Search for the cell housing the specified text and yield its (X, Y) center coordinate. 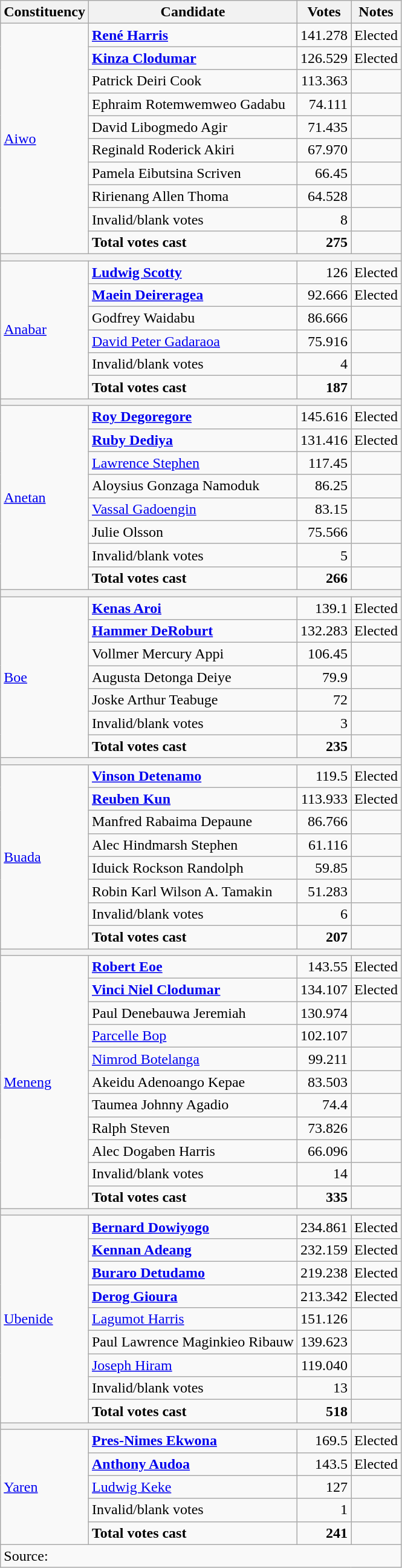
213.342 (324, 1296)
86.766 (324, 822)
59.85 (324, 868)
Ludwig Keke (192, 1487)
219.238 (324, 1273)
David Libogmedo Agir (192, 127)
Robert Eoe (192, 967)
Meneng (45, 1082)
335 (324, 1197)
Ralph Steven (192, 1128)
Reginald Roderick Akiri (192, 150)
113.933 (324, 799)
Kinza Clodumar (192, 58)
Hammer DeRoburt (192, 631)
145.616 (324, 417)
75.916 (324, 341)
5 (324, 555)
Constituency (45, 12)
Maein Deireragea (192, 295)
Iduick Rockson Randolph (192, 868)
Alec Dogaben Harris (192, 1151)
187 (324, 387)
83.503 (324, 1082)
Candidate (192, 12)
169.5 (324, 1441)
Ruby Dediya (192, 440)
Akeidu Adenoango Kepae (192, 1082)
66.096 (324, 1151)
141.278 (324, 35)
4 (324, 364)
99.211 (324, 1059)
Aloysius Gonzaga Namoduk (192, 486)
131.416 (324, 440)
Robin Karl Wilson A. Tamakin (192, 891)
119.040 (324, 1365)
67.970 (324, 150)
232.159 (324, 1250)
61.116 (324, 845)
Paul Denebauwa Jeremiah (192, 1013)
6 (324, 914)
Lagumot Harris (192, 1319)
Votes (324, 12)
Ririenang Allen Thoma (192, 196)
Kenas Aroi (192, 608)
Vassal Gadoengin (192, 509)
Vinci Niel Clodumar (192, 990)
Yaren (45, 1487)
71.435 (324, 127)
86.666 (324, 318)
126.529 (324, 58)
Ephraim Rotemwemweo Gadabu (192, 104)
Parcelle Bop (192, 1036)
Vollmer Mercury Appi (192, 654)
143.5 (324, 1464)
139.623 (324, 1342)
Kennan Adeang (192, 1250)
119.5 (324, 776)
Boe (45, 677)
Godfrey Waidabu (192, 318)
Bernard Dowiyogo (192, 1227)
Reuben Kun (192, 799)
1 (324, 1510)
Buraro Detudamo (192, 1273)
207 (324, 937)
Julie Olsson (192, 532)
Vinson Detenamo (192, 776)
Ubenide (45, 1319)
Aiwo (45, 139)
132.283 (324, 631)
275 (324, 242)
14 (324, 1174)
Notes (376, 12)
David Peter Gadaraoa (192, 341)
8 (324, 219)
Joseph Hiram (192, 1365)
Patrick Deiri Cook (192, 81)
113.363 (324, 81)
Paul Lawrence Maginkieo Ribauw (192, 1342)
Lawrence Stephen (192, 463)
106.45 (324, 654)
13 (324, 1388)
92.666 (324, 295)
Nimrod Botelanga (192, 1059)
Buada (45, 856)
134.107 (324, 990)
Anetan (45, 497)
René Harris (192, 35)
102.107 (324, 1036)
143.55 (324, 967)
Anabar (45, 329)
72 (324, 700)
Manfred Rabaima Depaune (192, 822)
130.974 (324, 1013)
Roy Degoregore (192, 417)
86.25 (324, 486)
Anthony Audoa (192, 1464)
127 (324, 1487)
518 (324, 1411)
74.111 (324, 104)
Taumea Johnny Agadio (192, 1105)
83.15 (324, 509)
Alec Hindmarsh Stephen (192, 845)
79.9 (324, 677)
126 (324, 272)
66.45 (324, 173)
73.826 (324, 1128)
74.4 (324, 1105)
Derog Gioura (192, 1296)
Pres-Nimes Ekwona (192, 1441)
Ludwig Scotty (192, 272)
64.528 (324, 196)
234.861 (324, 1227)
151.126 (324, 1319)
139.1 (324, 608)
51.283 (324, 891)
266 (324, 578)
Source: (201, 1556)
Augusta Detonga Deiye (192, 677)
241 (324, 1533)
Pamela Eibutsina Scriven (192, 173)
75.566 (324, 532)
3 (324, 723)
117.45 (324, 463)
235 (324, 746)
Joske Arthur Teabuge (192, 700)
